Determine the (x, y) coordinate at the center of the cell enclosing the given text.  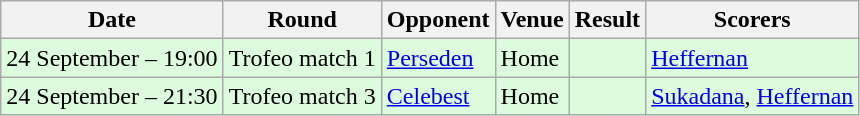
Result (607, 20)
Celebest (438, 96)
Trofeo match 3 (302, 96)
Venue (532, 20)
Trofeo match 1 (302, 58)
Round (302, 20)
Date (112, 20)
Scorers (752, 20)
24 September – 19:00 (112, 58)
Opponent (438, 20)
Perseden (438, 58)
Heffernan (752, 58)
24 September – 21:30 (112, 96)
Sukadana, Heffernan (752, 96)
